Provide the (x, y) coordinate of the cell's center where the given text is located.  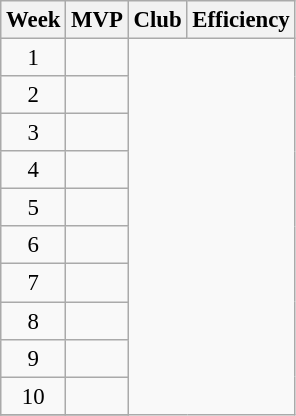
3 (34, 133)
1 (34, 58)
Week (34, 20)
10 (34, 396)
7 (34, 283)
4 (34, 170)
Efficiency (241, 20)
5 (34, 208)
Club (158, 20)
6 (34, 245)
9 (34, 358)
2 (34, 95)
MVP (97, 20)
8 (34, 321)
